Identify which cell holds the provided text, then report its (x, y) central coordinate. 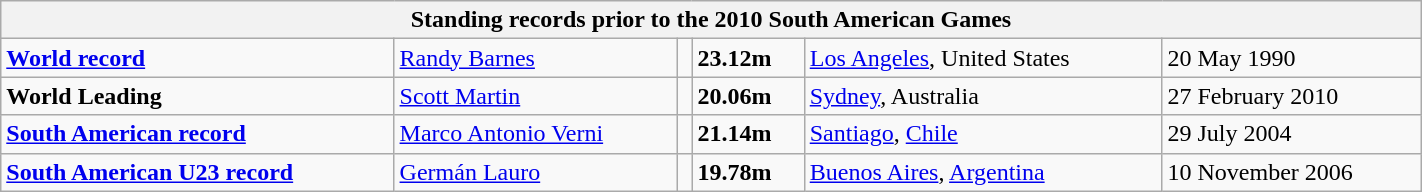
20.06m (748, 96)
World record (198, 58)
19.78m (748, 172)
Marco Antonio Verni (536, 134)
23.12m (748, 58)
21.14m (748, 134)
Buenos Aires, Argentina (983, 172)
Santiago, Chile (983, 134)
Randy Barnes (536, 58)
Scott Martin (536, 96)
Standing records prior to the 2010 South American Games (711, 20)
Sydney, Australia (983, 96)
South American U23 record (198, 172)
20 May 1990 (1292, 58)
29 July 2004 (1292, 134)
Germán Lauro (536, 172)
South American record (198, 134)
27 February 2010 (1292, 96)
10 November 2006 (1292, 172)
World Leading (198, 96)
Los Angeles, United States (983, 58)
